Capture the cell that displays the provided text and extract its [X, Y] central coordinate. 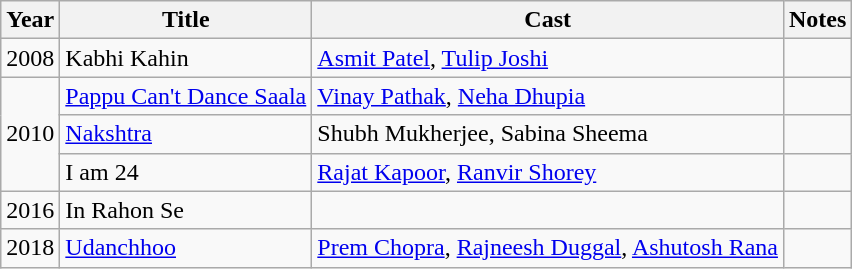
Udanchhoo [186, 248]
Prem Chopra, Rajneesh Duggal, Ashutosh Rana [548, 248]
2008 [30, 58]
Rajat Kapoor, Ranvir Shorey [548, 172]
I am 24 [186, 172]
Vinay Pathak, Neha Dhupia [548, 96]
Asmit Patel, Tulip Joshi [548, 58]
In Rahon Se [186, 210]
Year [30, 20]
Shubh Mukherjee, Sabina Sheema [548, 134]
2016 [30, 210]
Cast [548, 20]
Kabhi Kahin [186, 58]
2010 [30, 134]
Title [186, 20]
Notes [817, 20]
2018 [30, 248]
Pappu Can't Dance Saala [186, 96]
Nakshtra [186, 134]
